From the cell containing the given text, extract its center point as (X, Y) coordinate. 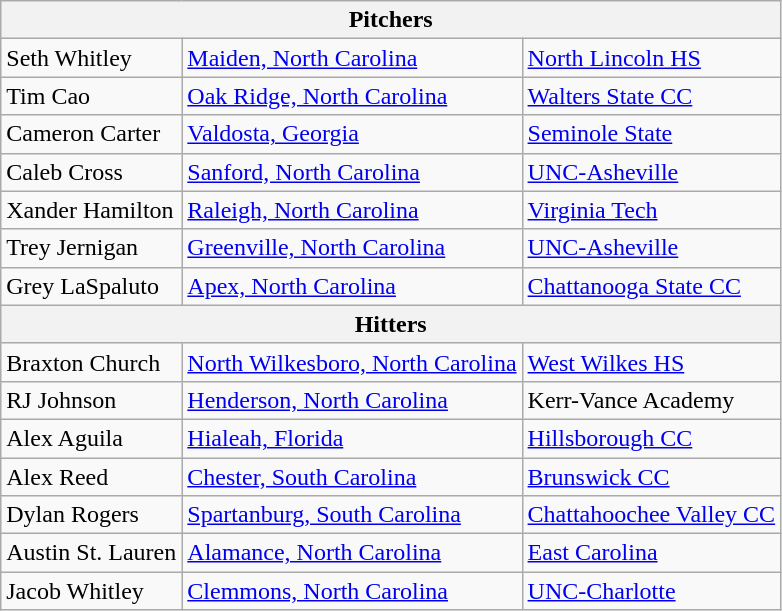
Chattahoochee Valley CC (652, 515)
Xander Hamilton (92, 210)
Jacob Whitley (92, 591)
Brunswick CC (652, 477)
Alex Aguila (92, 438)
East Carolina (652, 553)
Spartanburg, South Carolina (352, 515)
Kerr-Vance Academy (652, 400)
Cameron Carter (92, 134)
North Lincoln HS (652, 58)
Chattanooga State CC (652, 286)
Tim Cao (92, 96)
Hialeah, Florida (352, 438)
Chester, South Carolina (352, 477)
Trey Jernigan (92, 248)
Alex Reed (92, 477)
Walters State CC (652, 96)
Oak Ridge, North Carolina (352, 96)
Pitchers (391, 20)
Hillsborough CC (652, 438)
Valdosta, Georgia (352, 134)
Seth Whitley (92, 58)
Virginia Tech (652, 210)
North Wilkesboro, North Carolina (352, 362)
Dylan Rogers (92, 515)
Maiden, North Carolina (352, 58)
Grey LaSpaluto (92, 286)
UNC-Charlotte (652, 591)
Hitters (391, 324)
Sanford, North Carolina (352, 172)
Seminole State (652, 134)
Braxton Church (92, 362)
Henderson, North Carolina (352, 400)
Raleigh, North Carolina (352, 210)
Alamance, North Carolina (352, 553)
Apex, North Carolina (352, 286)
Austin St. Lauren (92, 553)
West Wilkes HS (652, 362)
Caleb Cross (92, 172)
RJ Johnson (92, 400)
Clemmons, North Carolina (352, 591)
Greenville, North Carolina (352, 248)
